Locate the cell with the specified text and output its [x, y] center coordinate. 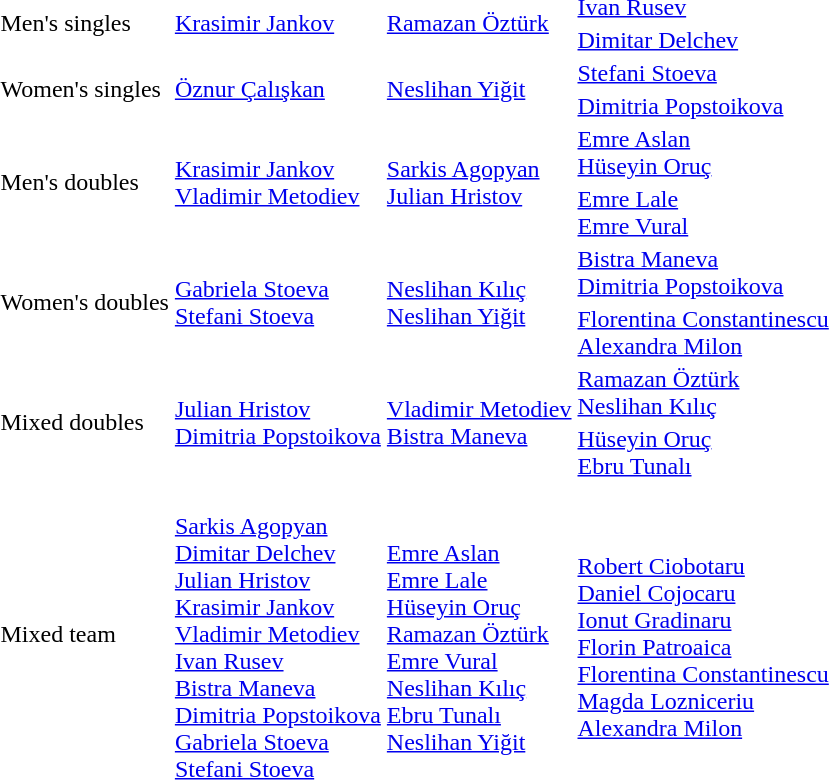
Neslihan Kılıç Neslihan Yiğit [479, 302]
Öznur Çalışkan [278, 90]
Vladimir Metodiev Bistra Maneva [479, 422]
Krasimir Jankov Vladimir Metodiev [278, 182]
Julian Hristov Dimitria Popstoikova [278, 422]
Sarkis Agopyan Julian Hristov [479, 182]
Gabriela Stoeva Stefani Stoeva [278, 302]
Neslihan Yiğit [479, 90]
